Extract the [x, y] coordinate from the center of the cell holding the provided text.  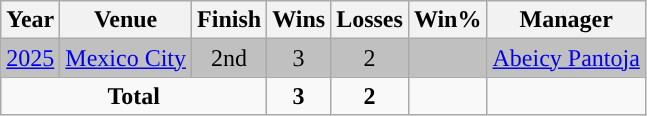
Win% [448, 20]
Finish [230, 20]
Losses [370, 20]
Abeicy Pantoja [566, 58]
Venue [126, 20]
2nd [230, 58]
Total [134, 96]
Manager [566, 20]
Wins [299, 20]
Year [30, 20]
Mexico City [126, 58]
2025 [30, 58]
